Identify which cell holds the provided text, then report its (X, Y) central coordinate. 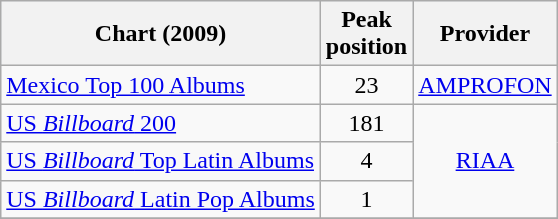
4 (366, 161)
Mexico Top 100 Albums (161, 85)
Chart (2009) (161, 34)
US Billboard Top Latin Albums (161, 161)
Peakposition (366, 34)
23 (366, 85)
181 (366, 123)
AMPROFON (485, 85)
Provider (485, 34)
US Billboard 200 (161, 123)
US Billboard Latin Pop Albums (161, 199)
1 (366, 199)
RIAA (485, 161)
